From the cell containing the given text, extract its center point as (x, y) coordinate. 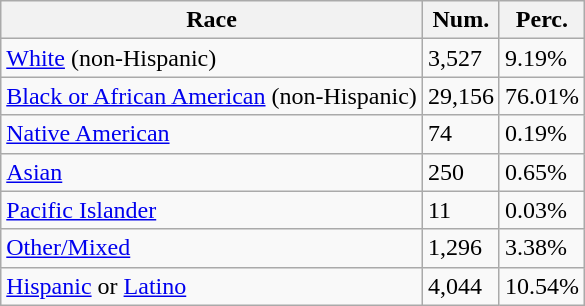
0.03% (542, 210)
74 (460, 134)
Pacific Islander (212, 210)
Hispanic or Latino (212, 286)
76.01% (542, 96)
Num. (460, 20)
1,296 (460, 248)
0.19% (542, 134)
Race (212, 20)
250 (460, 172)
Other/Mixed (212, 248)
4,044 (460, 286)
Native American (212, 134)
Black or African American (non-Hispanic) (212, 96)
Perc. (542, 20)
3.38% (542, 248)
0.65% (542, 172)
29,156 (460, 96)
Asian (212, 172)
9.19% (542, 58)
10.54% (542, 286)
White (non-Hispanic) (212, 58)
3,527 (460, 58)
11 (460, 210)
